Return [X, Y] of the center of cell containing provided text 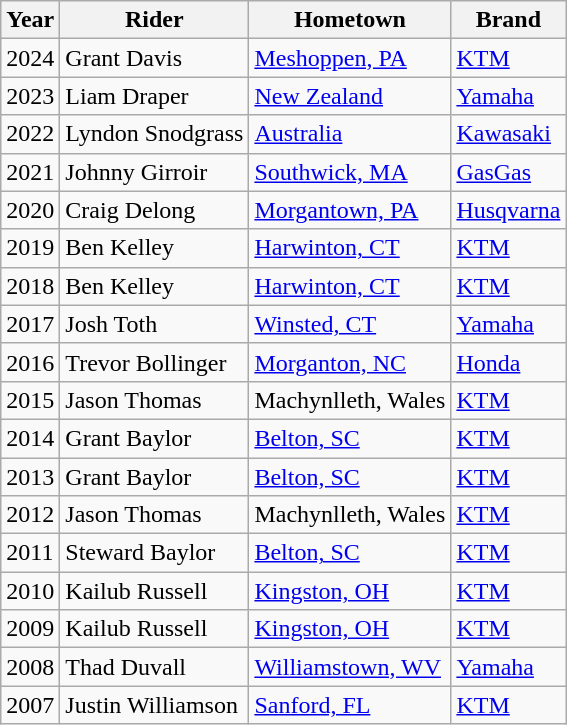
Southwick, MA [350, 172]
2012 [30, 515]
2019 [30, 248]
2017 [30, 324]
2013 [30, 477]
Trevor Bollinger [154, 362]
2024 [30, 58]
Rider [154, 20]
Honda [508, 362]
Williamstown, WV [350, 667]
Thad Duvall [154, 667]
2022 [30, 134]
Morganton, NC [350, 362]
Meshoppen, PA [350, 58]
2023 [30, 96]
Year [30, 20]
2016 [30, 362]
Grant Davis [154, 58]
Australia [350, 134]
Craig Delong [154, 210]
2018 [30, 286]
Winsted, CT [350, 324]
Morgantown, PA [350, 210]
2020 [30, 210]
New Zealand [350, 96]
2008 [30, 667]
2007 [30, 705]
Hometown [350, 20]
Lyndon Snodgrass [154, 134]
2014 [30, 438]
Liam Draper [154, 96]
Steward Baylor [154, 553]
Kawasaki [508, 134]
2021 [30, 172]
Justin Williamson [154, 705]
GasGas [508, 172]
2015 [30, 400]
Husqvarna [508, 210]
Brand [508, 20]
2009 [30, 629]
2011 [30, 553]
Sanford, FL [350, 705]
Johnny Girroir [154, 172]
Josh Toth [154, 324]
2010 [30, 591]
